Detect which cell encompasses the target text, then output its [X, Y] center coordinate. 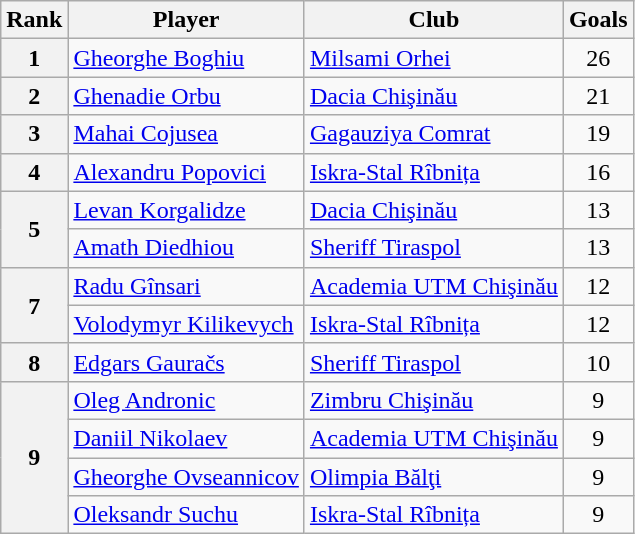
Zimbru Chişinău [434, 400]
Mahai Cojusea [186, 134]
Edgars Gauračs [186, 362]
Levan Korgalidze [186, 210]
7 [34, 305]
5 [34, 229]
Oleksandr Suchu [186, 515]
Alexandru Popovici [186, 172]
4 [34, 172]
Player [186, 20]
3 [34, 134]
Oleg Andronic [186, 400]
Gheorghe Boghiu [186, 58]
19 [598, 134]
21 [598, 96]
26 [598, 58]
Gagauziya Comrat [434, 134]
Volodymyr Kilikevych [186, 324]
Gheorghe Ovseannicov [186, 477]
Amath Diedhiou [186, 248]
8 [34, 362]
Daniil Nikolaev [186, 438]
Radu Gînsari [186, 286]
Club [434, 20]
10 [598, 362]
Goals [598, 20]
Olimpia Bălţi [434, 477]
16 [598, 172]
2 [34, 96]
Milsami Orhei [434, 58]
1 [34, 58]
Rank [34, 20]
Ghenadie Orbu [186, 96]
